Capture the cell that displays the provided text and extract its [X, Y] central coordinate. 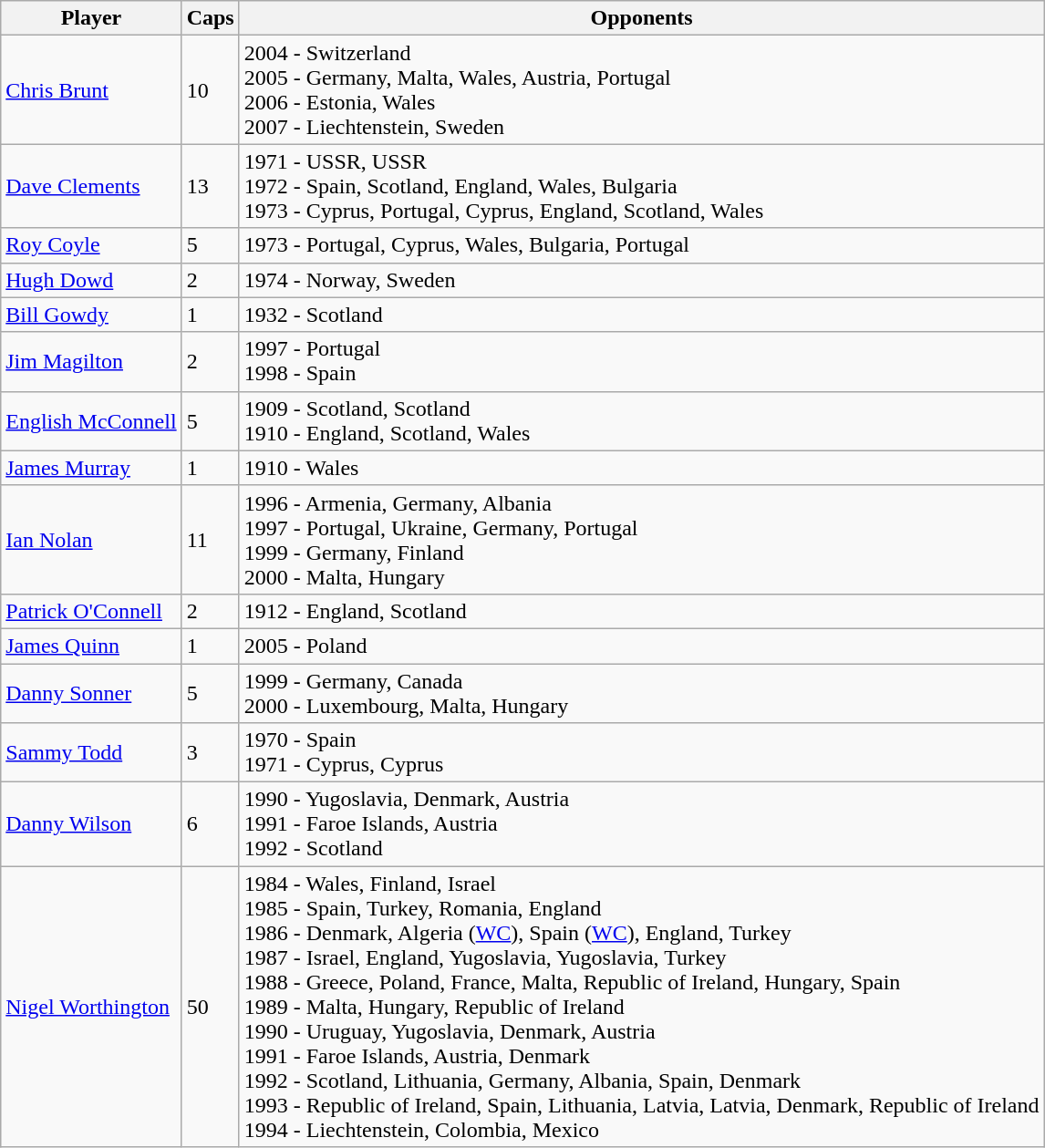
2005 - Poland [642, 646]
11 [210, 540]
2004 - Switzerland2005 - Germany, Malta, Wales, Austria, Portugal2006 - Estonia, Wales2007 - Liechtenstein, Sweden [642, 89]
1990 - Yugoslavia, Denmark, Austria1991 - Faroe Islands, Austria1992 - Scotland [642, 824]
1974 - Norway, Sweden [642, 280]
Danny Wilson [91, 824]
6 [210, 824]
1971 - USSR, USSR1972 - Spain, Scotland, England, Wales, Bulgaria1973 - Cyprus, Portugal, Cyprus, England, Scotland, Wales [642, 186]
1970 - Spain1971 - Cyprus, Cyprus [642, 753]
1999 - Germany, Canada2000 - Luxembourg, Malta, Hungary [642, 693]
3 [210, 753]
James Murray [91, 468]
Jim Magilton [91, 361]
Hugh Dowd [91, 280]
Dave Clements [91, 186]
Chris Brunt [91, 89]
Danny Sonner [91, 693]
13 [210, 186]
Roy Coyle [91, 245]
1910 - Wales [642, 468]
Player [91, 18]
Opponents [642, 18]
1973 - Portugal, Cyprus, Wales, Bulgaria, Portugal [642, 245]
English McConnell [91, 421]
Nigel Worthington [91, 1007]
10 [210, 89]
Sammy Todd [91, 753]
James Quinn [91, 646]
Caps [210, 18]
1996 - Armenia, Germany, Albania1997 - Portugal, Ukraine, Germany, Portugal1999 - Germany, Finland2000 - Malta, Hungary [642, 540]
1997 - Portugal1998 - Spain [642, 361]
1909 - Scotland, Scotland1910 - England, Scotland, Wales [642, 421]
Bill Gowdy [91, 315]
Ian Nolan [91, 540]
1932 - Scotland [642, 315]
1912 - England, Scotland [642, 611]
Patrick O'Connell [91, 611]
50 [210, 1007]
